Output the [X, Y] coordinate of the center of the cell containing the given text.  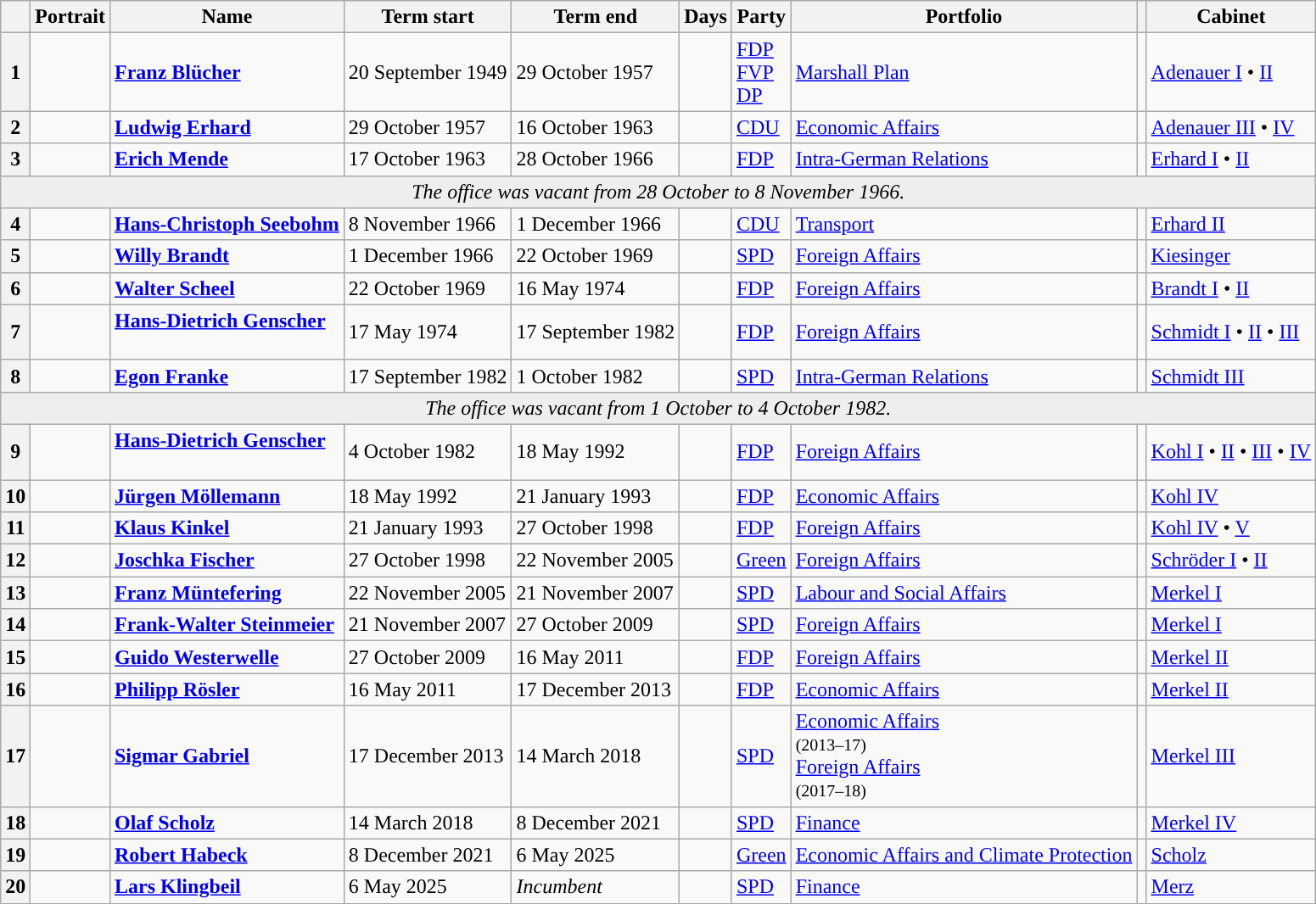
Days [706, 17]
Economic Affairs(2013–17)Foreign Affairs(2017–18) [964, 756]
Party [761, 17]
12 [15, 561]
Robert Habeck [227, 855]
17 May 1974 [428, 332]
20 September 1949 [428, 72]
Merz [1231, 887]
8 [15, 376]
Marshall Plan [964, 72]
Name [227, 17]
Portrait [70, 17]
Hans-Christoph Seebohm [227, 224]
Olaf Scholz [227, 823]
Schröder I • II [1231, 561]
2 [15, 127]
FDP FVP DP [761, 72]
20 [15, 887]
Erich Mende [227, 159]
Scholz [1231, 855]
1 October 1982 [596, 376]
Jürgen Möllemann [227, 496]
4 [15, 224]
19 [15, 855]
16 May 1974 [596, 288]
Brandt I • II [1231, 288]
Adenauer III • IV [1231, 127]
8 November 1966 [428, 224]
Merkel III [1231, 756]
Franz Müntefering [227, 593]
18 [15, 823]
14 [15, 625]
28 October 1966 [596, 159]
Merkel IV [1231, 823]
3 [15, 159]
13 [15, 593]
Egon Franke [227, 376]
Philipp Rösler [227, 689]
1 [15, 72]
15 [15, 657]
Adenauer I • II [1231, 72]
Kohl IV [1231, 496]
The office was vacant from 28 October to 8 November 1966. [658, 192]
Schmidt I • II • III [1231, 332]
16 October 1963 [596, 127]
The office was vacant from 1 October to 4 October 1982. [658, 408]
5 [15, 256]
Lars Klingbeil [227, 887]
Economic Affairs and Climate Protection [964, 855]
16 [15, 689]
Ludwig Erhard [227, 127]
Willy Brandt [227, 256]
17 October 1963 [428, 159]
Transport [964, 224]
Kiesinger [1231, 256]
10 [15, 496]
9 [15, 451]
Kohl IV • V [1231, 528]
Frank-Walter Steinmeier [227, 625]
Erhard II [1231, 224]
Portfolio [964, 17]
4 October 1982 [428, 451]
Joschka Fischer [227, 561]
Sigmar Gabriel [227, 756]
11 [15, 528]
7 [15, 332]
Labour and Social Affairs [964, 593]
6 [15, 288]
Schmidt III [1231, 376]
Franz Blücher [227, 72]
Walter Scheel [227, 288]
Cabinet [1231, 17]
Kohl I • II • III • IV [1231, 451]
Guido Westerwelle [227, 657]
Term start [428, 17]
Term end [596, 17]
Klaus Kinkel [227, 528]
Incumbent [596, 887]
17 [15, 756]
Erhard I • II [1231, 159]
